Find where the given text appears and provide that cell's center as (x, y) coordinate. 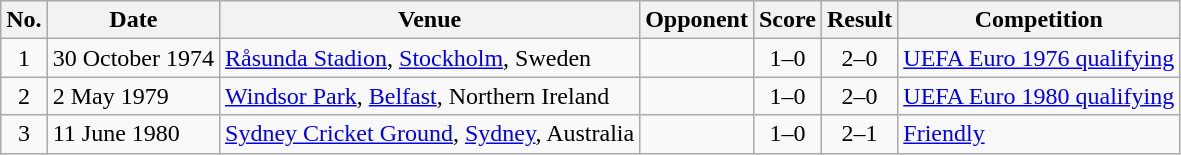
2–1 (859, 134)
Result (859, 20)
No. (24, 20)
UEFA Euro 1976 qualifying (1039, 58)
1 (24, 58)
Sydney Cricket Ground, Sydney, Australia (430, 134)
2 (24, 96)
2 May 1979 (133, 96)
Date (133, 20)
Windsor Park, Belfast, Northern Ireland (430, 96)
Score (787, 20)
Competition (1039, 20)
Råsunda Stadion, Stockholm, Sweden (430, 58)
Friendly (1039, 134)
UEFA Euro 1980 qualifying (1039, 96)
30 October 1974 (133, 58)
Venue (430, 20)
3 (24, 134)
11 June 1980 (133, 134)
Opponent (697, 20)
